Capture the cell that displays the provided text and extract its (x, y) central coordinate. 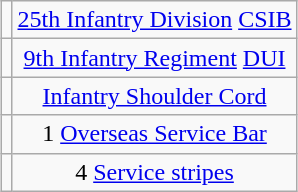
4 Service stripes (154, 172)
9th Infantry Regiment DUI (154, 58)
1 Overseas Service Bar (154, 134)
25th Infantry Division CSIB (154, 20)
Infantry Shoulder Cord (154, 96)
